Output the [X, Y] coordinate of the center of the cell containing the given text.  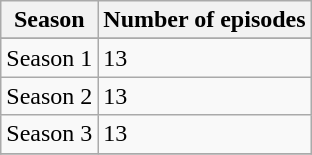
Season 1 [50, 58]
Number of episodes [204, 20]
Season 3 [50, 134]
Season [50, 20]
Season 2 [50, 96]
